Provide the (X, Y) coordinate of the cell's center where the given text is located.  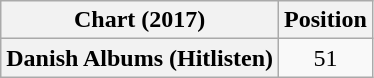
Chart (2017) (140, 20)
Danish Albums (Hitlisten) (140, 58)
51 (326, 58)
Position (326, 20)
